Extract the (X, Y) coordinate from the center of the cell holding the provided text.  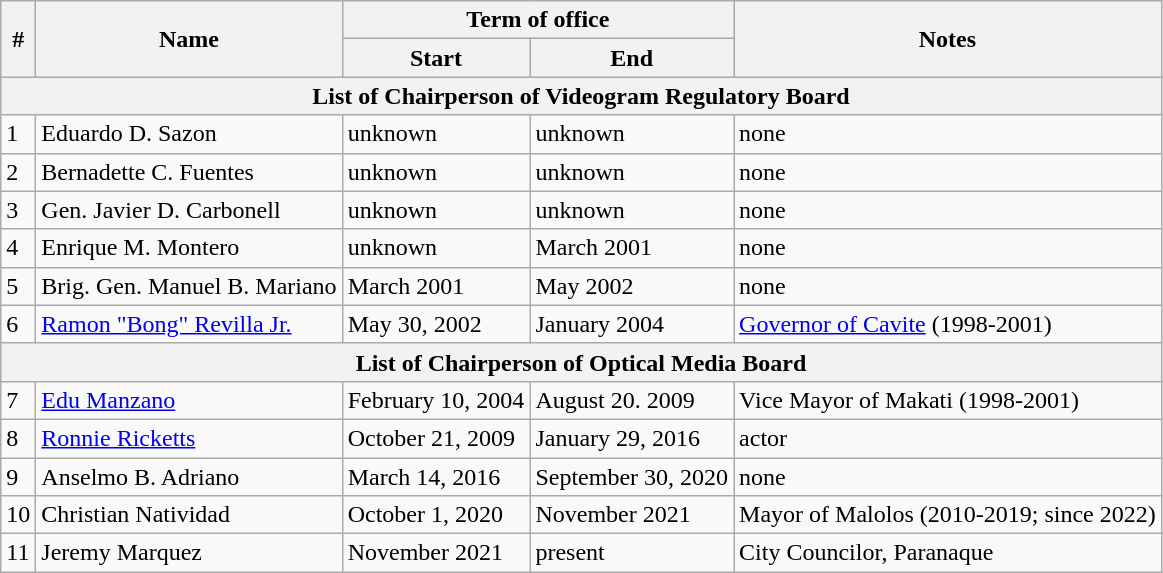
Governor of Cavite (1998-2001) (948, 324)
Eduardo D. Sazon (189, 134)
2 (18, 172)
Mayor of Malolos (2010-2019; since 2022) (948, 515)
Notes (948, 39)
May 2002 (632, 286)
10 (18, 515)
# (18, 39)
1 (18, 134)
City Councilor, Paranaque (948, 553)
6 (18, 324)
Gen. Javier D. Carbonell (189, 210)
7 (18, 400)
September 30, 2020 (632, 477)
Jeremy Marquez (189, 553)
4 (18, 248)
October 1, 2020 (436, 515)
January 29, 2016 (632, 438)
3 (18, 210)
List of Chairperson of Videogram Regulatory Board (581, 96)
Ronnie Ricketts (189, 438)
Brig. Gen. Manuel B. Mariano (189, 286)
Ramon "Bong" Revilla Jr. (189, 324)
Name (189, 39)
Term of office (538, 20)
August 20. 2009 (632, 400)
9 (18, 477)
Bernadette C. Fuentes (189, 172)
End (632, 58)
5 (18, 286)
Edu Manzano (189, 400)
Anselmo B. Adriano (189, 477)
May 30, 2002 (436, 324)
January 2004 (632, 324)
March 14, 2016 (436, 477)
Start (436, 58)
February 10, 2004 (436, 400)
October 21, 2009 (436, 438)
Vice Mayor of Makati (1998-2001) (948, 400)
Enrique M. Montero (189, 248)
8 (18, 438)
present (632, 553)
actor (948, 438)
List of Chairperson of Optical Media Board (581, 362)
11 (18, 553)
Christian Natividad (189, 515)
